Locate the cell with the specified text and output its [X, Y] center coordinate. 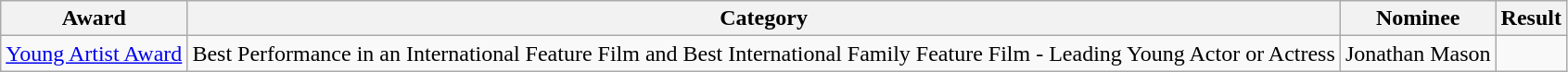
Young Artist Award [95, 54]
Result [1531, 18]
Jonathan Mason [1418, 54]
Award [95, 18]
Best Performance in an International Feature Film and Best International Family Feature Film - Leading Young Actor or Actress [764, 54]
Nominee [1418, 18]
Category [764, 18]
